Capture the cell that displays the provided text and extract its (X, Y) central coordinate. 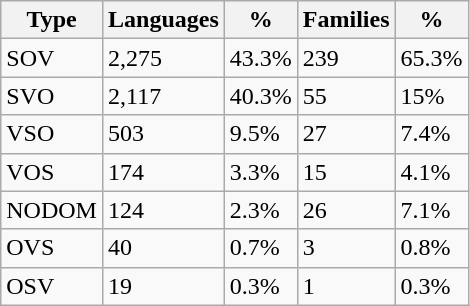
0.8% (432, 248)
7.1% (432, 210)
2.3% (260, 210)
503 (163, 134)
40.3% (260, 96)
43.3% (260, 58)
40 (163, 248)
SVO (52, 96)
1 (346, 286)
174 (163, 172)
3.3% (260, 172)
124 (163, 210)
27 (346, 134)
OSV (52, 286)
7.4% (432, 134)
26 (346, 210)
Languages (163, 20)
3 (346, 248)
Families (346, 20)
239 (346, 58)
Type (52, 20)
65.3% (432, 58)
19 (163, 286)
2,117 (163, 96)
55 (346, 96)
OVS (52, 248)
NODOM (52, 210)
0.7% (260, 248)
SOV (52, 58)
9.5% (260, 134)
15 (346, 172)
4.1% (432, 172)
VOS (52, 172)
2,275 (163, 58)
15% (432, 96)
VSO (52, 134)
